Return (x, y) of the center of cell containing provided text 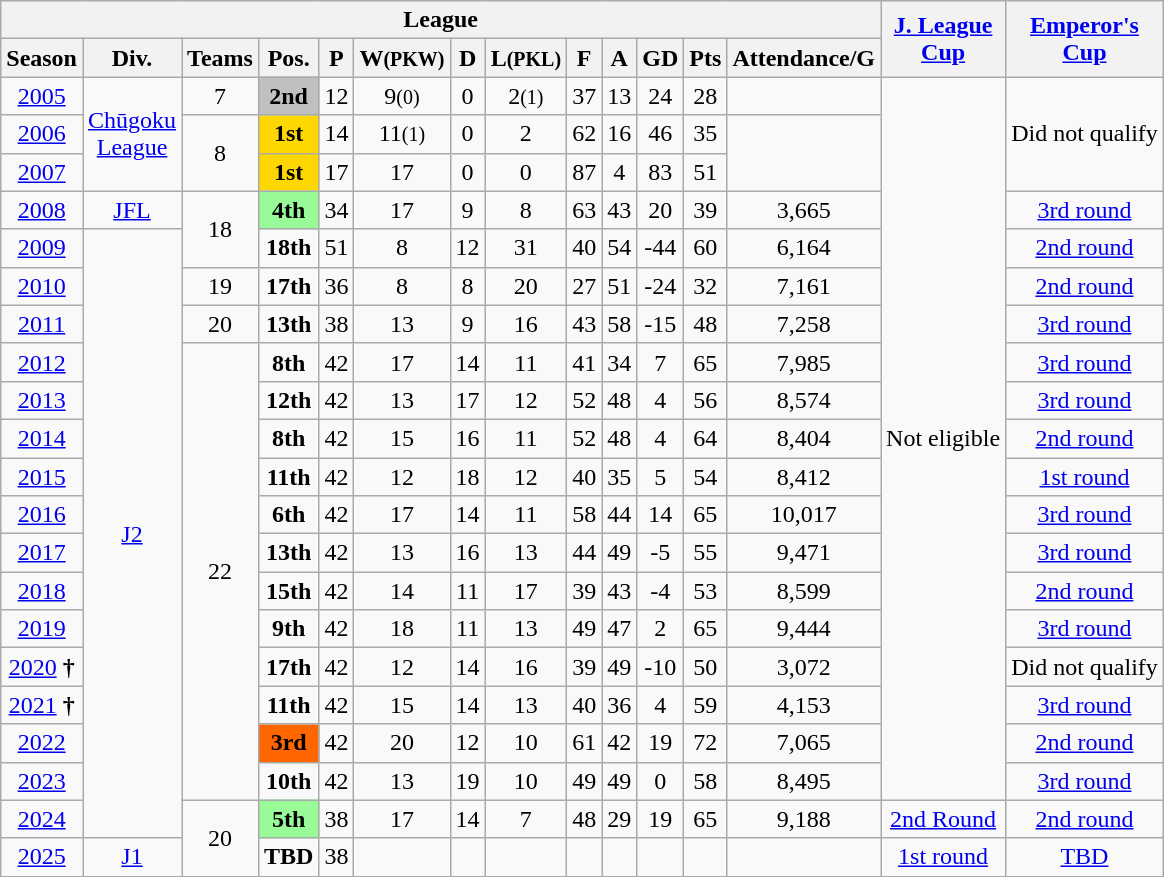
4,153 (804, 705)
2009 (42, 248)
6,164 (804, 248)
D (468, 58)
2008 (42, 210)
J2 (132, 534)
2024 (42, 819)
2013 (42, 400)
83 (660, 172)
GD (660, 58)
8,599 (804, 591)
63 (584, 210)
-15 (660, 324)
4th (288, 210)
-24 (660, 286)
46 (660, 134)
72 (706, 743)
8,574 (804, 400)
8,404 (804, 438)
32 (706, 286)
L(PKL) (526, 58)
56 (706, 400)
2005 (42, 96)
2020 † (42, 667)
-10 (660, 667)
2nd (288, 96)
7,985 (804, 362)
J. League Cup (944, 39)
2021 † (42, 705)
JFL (132, 210)
8,412 (804, 477)
60 (706, 248)
24 (660, 96)
2011 (42, 324)
League (441, 20)
2015 (42, 477)
Pos. (288, 58)
5 (660, 477)
7,065 (804, 743)
Attendance/G (804, 58)
2019 (42, 629)
P (336, 58)
Pts (706, 58)
9,188 (804, 819)
9,471 (804, 553)
2016 (42, 515)
2018 (42, 591)
12th (288, 400)
5th (288, 819)
10th (288, 781)
9(0) (402, 96)
18th (288, 248)
15th (288, 591)
87 (584, 172)
Teams (220, 58)
62 (584, 134)
7,161 (804, 286)
2006 (42, 134)
Emperor'sCup (1085, 39)
47 (620, 629)
8,495 (804, 781)
41 (584, 362)
2017 (42, 553)
37 (584, 96)
31 (526, 248)
ChūgokuLeague (132, 134)
9th (288, 629)
F (584, 58)
3,665 (804, 210)
W(PKW) (402, 58)
29 (620, 819)
Div. (132, 58)
61 (584, 743)
53 (706, 591)
6th (288, 515)
2025 (42, 857)
22 (220, 572)
-5 (660, 553)
2014 (42, 438)
59 (706, 705)
2nd Round (944, 819)
50 (706, 667)
2022 (42, 743)
9,444 (804, 629)
Not eligible (944, 438)
3,072 (804, 667)
2(1) (526, 96)
55 (706, 553)
11(1) (402, 134)
64 (706, 438)
J1 (132, 857)
2010 (42, 286)
7,258 (804, 324)
3rd (288, 743)
2007 (42, 172)
10,017 (804, 515)
-44 (660, 248)
Season (42, 58)
2012 (42, 362)
A (620, 58)
28 (706, 96)
2023 (42, 781)
-4 (660, 591)
27 (584, 286)
